Return the [X, Y] coordinate for the center point of the cell that contains the specified text.  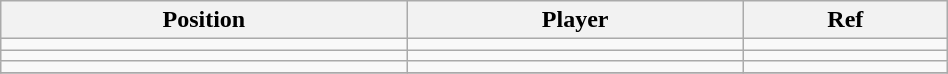
Ref [845, 20]
Position [204, 20]
Player [576, 20]
